Locate the cell with the specified text and output its (X, Y) center coordinate. 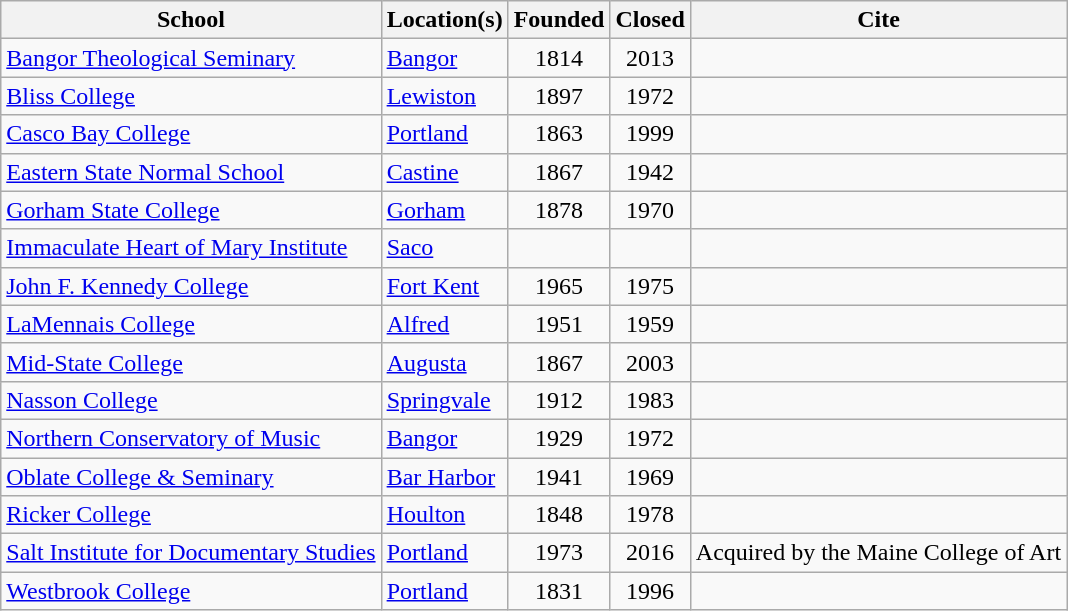
Lewiston (444, 96)
1863 (559, 134)
Closed (650, 20)
Cite (878, 20)
Casco Bay College (191, 134)
Northern Conservatory of Music (191, 438)
1878 (559, 210)
1897 (559, 96)
1970 (650, 210)
2003 (650, 362)
Gorham State College (191, 210)
Augusta (444, 362)
Fort Kent (444, 286)
Location(s) (444, 20)
Bangor Theological Seminary (191, 58)
John F. Kennedy College (191, 286)
1978 (650, 515)
School (191, 20)
Alfred (444, 324)
1912 (559, 400)
Westbrook College (191, 591)
Bar Harbor (444, 477)
1996 (650, 591)
1929 (559, 438)
1814 (559, 58)
Acquired by the Maine College of Art (878, 553)
LaMennais College (191, 324)
Houlton (444, 515)
Bliss College (191, 96)
Springvale (444, 400)
1951 (559, 324)
1831 (559, 591)
Immaculate Heart of Mary Institute (191, 248)
Oblate College & Seminary (191, 477)
Castine (444, 172)
2013 (650, 58)
Ricker College (191, 515)
2016 (650, 553)
1959 (650, 324)
1965 (559, 286)
1975 (650, 286)
1848 (559, 515)
Mid-State College (191, 362)
1973 (559, 553)
Founded (559, 20)
Saco (444, 248)
1942 (650, 172)
1941 (559, 477)
Salt Institute for Documentary Studies (191, 553)
1999 (650, 134)
1983 (650, 400)
Eastern State Normal School (191, 172)
Gorham (444, 210)
1969 (650, 477)
Nasson College (191, 400)
